Pinpoint the cell where the given text exists, returning its (x, y) midpoint coordinate. 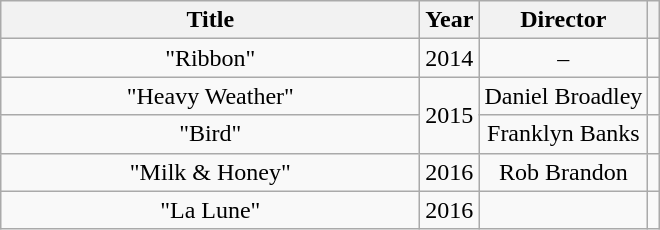
Year (450, 20)
Franklyn Banks (564, 134)
"Bird" (210, 134)
Title (210, 20)
– (564, 58)
"La Lune" (210, 210)
2015 (450, 115)
Rob Brandon (564, 172)
Daniel Broadley (564, 96)
"Heavy Weather" (210, 96)
"Ribbon" (210, 58)
Director (564, 20)
"Milk & Honey" (210, 172)
2014 (450, 58)
